Determine the [X, Y] coordinate at the center of the cell enclosing the given text.  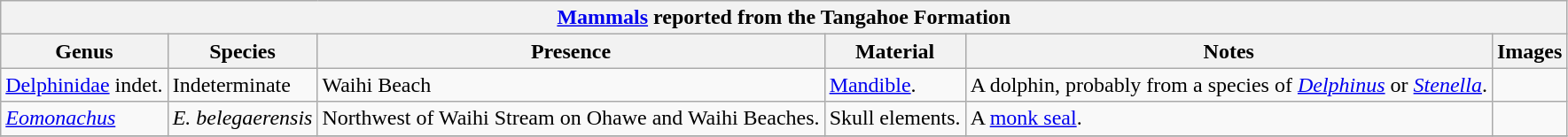
Delphinidae indet. [84, 85]
Images [1529, 51]
Notes [1229, 51]
Waihi Beach [571, 85]
Mandible. [895, 85]
Species [243, 51]
Genus [84, 51]
E. belegaerensis [243, 118]
Skull elements. [895, 118]
A monk seal. [1229, 118]
A dolphin, probably from a species of Delphinus or Stenella. [1229, 85]
Mammals reported from the Tangahoe Formation [784, 18]
Presence [571, 51]
Northwest of Waihi Stream on Ohawe and Waihi Beaches. [571, 118]
Indeterminate [243, 85]
Material [895, 51]
Eomonachus [84, 118]
